Output the [x, y] coordinate of the center of the cell containing the given text.  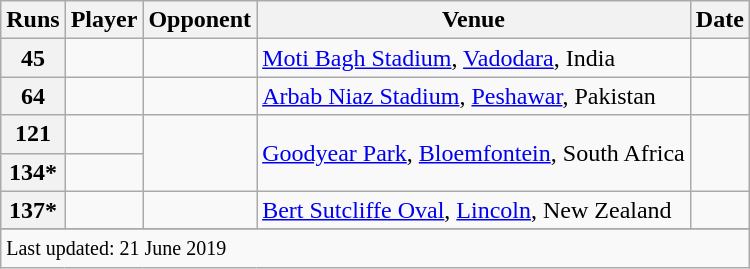
137* [33, 210]
Arbab Niaz Stadium, Peshawar, Pakistan [474, 96]
Bert Sutcliffe Oval, Lincoln, New Zealand [474, 210]
Date [720, 20]
Player [104, 20]
134* [33, 172]
Runs [33, 20]
45 [33, 58]
Venue [474, 20]
Last updated: 21 June 2019 [376, 248]
Moti Bagh Stadium, Vadodara, India [474, 58]
121 [33, 134]
Opponent [200, 20]
64 [33, 96]
Goodyear Park, Bloemfontein, South Africa [474, 153]
